Find where the given text appears and provide that cell's center as (X, Y) coordinate. 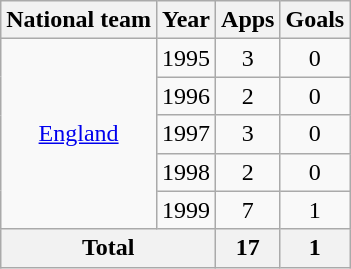
National team (79, 20)
17 (248, 248)
1999 (186, 210)
1998 (186, 172)
1997 (186, 134)
Total (108, 248)
1995 (186, 58)
Apps (248, 20)
1996 (186, 96)
Goals (315, 20)
England (79, 134)
Year (186, 20)
7 (248, 210)
